Locate the cell with the specified text and output its [X, Y] center coordinate. 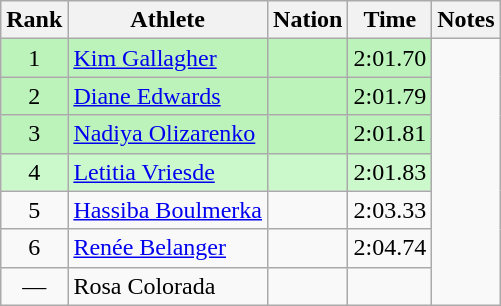
4 [34, 172]
Notes [466, 20]
2:03.33 [390, 210]
— [34, 286]
Letitia Vriesde [168, 172]
Rosa Colorada [168, 286]
3 [34, 134]
2 [34, 96]
Nadiya Olizarenko [168, 134]
1 [34, 58]
2:01.79 [390, 96]
Time [390, 20]
Kim Gallagher [168, 58]
2:04.74 [390, 248]
Renée Belanger [168, 248]
2:01.81 [390, 134]
Diane Edwards [168, 96]
Nation [308, 20]
Rank [34, 20]
Hassiba Boulmerka [168, 210]
6 [34, 248]
5 [34, 210]
2:01.70 [390, 58]
Athlete [168, 20]
2:01.83 [390, 172]
